Extract the [X, Y] coordinate from the center of the cell holding the provided text.  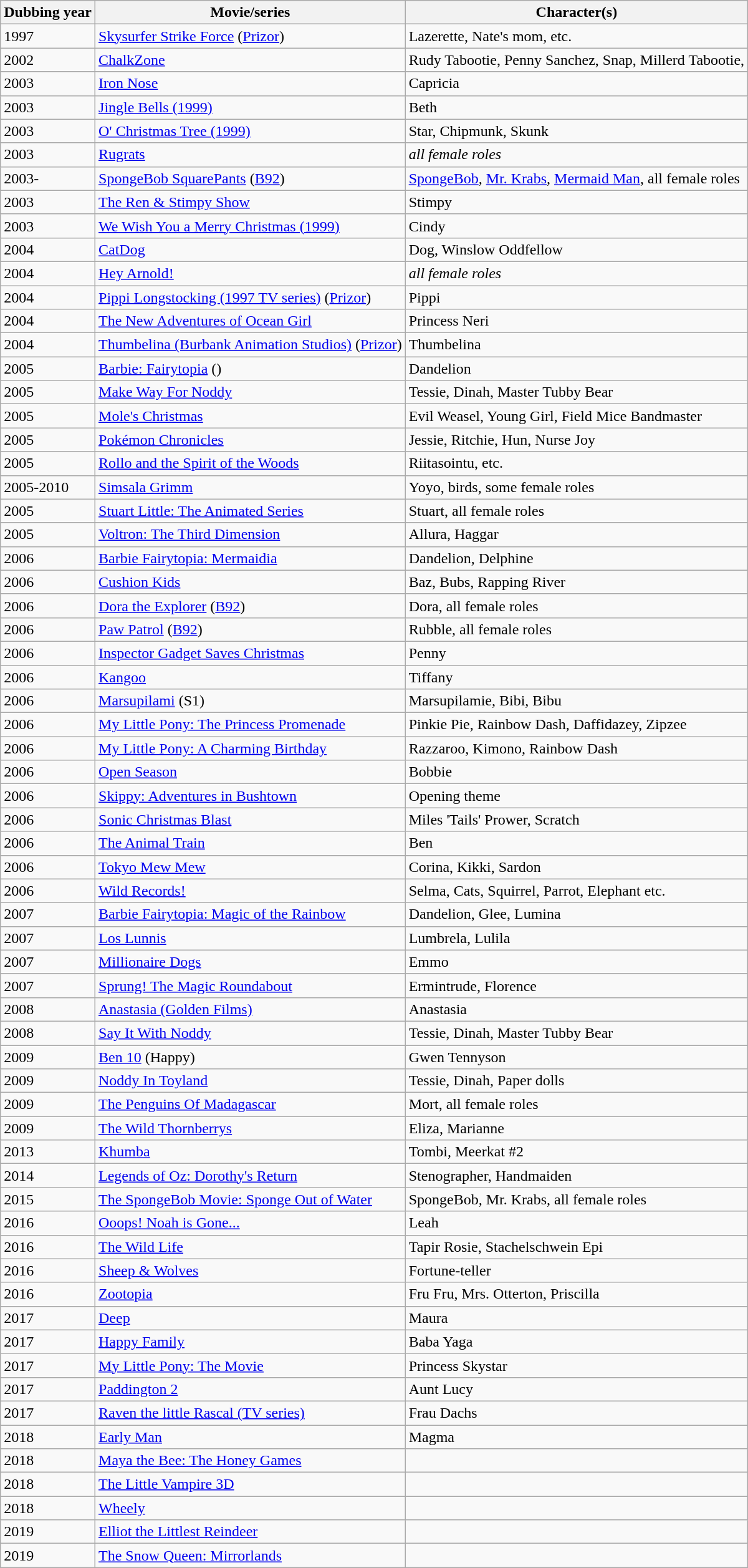
Emmo [576, 962]
Anastasia [576, 1009]
Deep [251, 1318]
The Wild Thornberrys [251, 1128]
SpongeBob, Mr. Krabs, all female roles [576, 1199]
Eliza, Marianne [576, 1128]
Skysurfer Strike Force (Prizor) [251, 36]
Lazerette, Nate's mom, etc. [576, 36]
Marsupilamie, Bibi, Bibu [576, 701]
My Little Pony: The Princess Promenade [251, 725]
Rollo and the Spirit of the Woods [251, 463]
Sprung! The Magic Roundabout [251, 985]
2014 [48, 1176]
Paw Patrol (B92) [251, 629]
Stenographer, Handmaiden [576, 1176]
Ooops! Noah is Gone... [251, 1223]
Paddington 2 [251, 1389]
Stimpy [576, 202]
Sheep & Wolves [251, 1270]
Tokyo Mew Mew [251, 867]
Hey Arnold! [251, 273]
Opening theme [576, 796]
O' Christmas Tree (1999) [251, 131]
Character(s) [576, 12]
Anastasia (Golden Films) [251, 1009]
Maura [576, 1318]
Sonic Christmas Blast [251, 820]
Barbie: Fairytopia () [251, 369]
The Animal Train [251, 843]
Pippi Longstocking (1997 TV series) (Prizor) [251, 298]
Thumbelina [576, 345]
Evil Weasel, Young Girl, Field Mice Bandmaster [576, 416]
Noddy In Toyland [251, 1081]
Rudy Tabootie, Penny Sanchez, Snap, Millerd Tabootie, [576, 60]
Jingle Bells (1999) [251, 107]
Ben 10 (Happy) [251, 1057]
Inspector Gadget Saves Christmas [251, 653]
Cindy [576, 226]
Iron Nose [251, 84]
Gwen Tennyson [576, 1057]
Dandelion, Glee, Lumina [576, 914]
Allura, Haggar [576, 535]
Miles 'Tails' Prower, Scratch [576, 820]
My Little Pony: The Movie [251, 1365]
SpongeBob, Mr. Krabs, Mermaid Man, all female roles [576, 178]
Skippy: Adventures in Bushtown [251, 796]
Capricia [576, 84]
The Penguins Of Madagascar [251, 1105]
Dora the Explorer (B92) [251, 606]
Princess Neri [576, 321]
We Wish You a Merry Christmas (1999) [251, 226]
Frau Dachs [576, 1413]
Pippi [576, 298]
Magma [576, 1436]
Jessie, Ritchie, Hun, Nurse Joy [576, 440]
Rubble, all female roles [576, 629]
Razzaroo, Kimono, Rainbow Dash [576, 748]
Wild Records! [251, 891]
Star, Chipmunk, Skunk [576, 131]
ChalkZone [251, 60]
Baz, Bubs, Rapping River [576, 582]
2015 [48, 1199]
Tessie, Dinah, Paper dolls [576, 1081]
Bobbie [576, 772]
Tombi, Meerkat #2 [576, 1152]
Millionaire Dogs [251, 962]
Selma, Cats, Squirrel, Parrot, Elephant etc. [576, 891]
Cushion Kids [251, 582]
The New Adventures of Ocean Girl [251, 321]
1997 [48, 36]
Mole's Christmas [251, 416]
Aunt Lucy [576, 1389]
Zootopia [251, 1294]
Happy Family [251, 1342]
Simsala Grimm [251, 487]
Voltron: The Third Dimension [251, 535]
Ermintrude, Florence [576, 985]
Fru Fru, Mrs. Otterton, Priscilla [576, 1294]
Elliot the Littlest Reindeer [251, 1532]
Rugrats [251, 155]
Tiffany [576, 677]
Movie/series [251, 12]
Open Season [251, 772]
My Little Pony: A Charming Birthday [251, 748]
Dora, all female roles [576, 606]
SpongeBob SquarePants (B92) [251, 178]
Lumbrela, Lulila [576, 938]
Pokémon Chronicles [251, 440]
Baba Yaga [576, 1342]
Khumba [251, 1152]
Dandelion [576, 369]
Maya the Bee: The Honey Games [251, 1461]
Kangoo [251, 677]
2003- [48, 178]
2013 [48, 1152]
Barbie Fairytopia: Mermaidia [251, 558]
Corina, Kikki, Sardon [576, 867]
Early Man [251, 1436]
Leah [576, 1223]
Wheely [251, 1508]
Dog, Winslow Oddfellow [576, 249]
Dubbing year [48, 12]
Make Way For Noddy [251, 392]
Legends of Oz: Dorothy's Return [251, 1176]
Los Lunnis [251, 938]
2005-2010 [48, 487]
Stuart, all female roles [576, 511]
Beth [576, 107]
Princess Skystar [576, 1365]
Ben [576, 843]
Stuart Little: The Animated Series [251, 511]
2002 [48, 60]
Fortune-teller [576, 1270]
Penny [576, 653]
Thumbelina (Burbank Animation Studios) (Prizor) [251, 345]
Yoyo, birds, some female roles [576, 487]
Pinkie Pie, Rainbow Dash, Daffidazey, Zipzee [576, 725]
Mort, all female roles [576, 1105]
CatDog [251, 249]
Say It With Noddy [251, 1033]
Raven the little Rascal (TV series) [251, 1413]
Dandelion, Delphine [576, 558]
Tapir Rosie, Stachelschwein Epi [576, 1247]
The Snow Queen: Mirrorlands [251, 1556]
The Ren & Stimpy Show [251, 202]
Marsupilami (S1) [251, 701]
The SpongeBob Movie: Sponge Out of Water [251, 1199]
Riitasointu, etc. [576, 463]
The Little Vampire 3D [251, 1484]
Barbie Fairytopia: Magic of the Rainbow [251, 914]
The Wild Life [251, 1247]
